Scan for the cell matching the given text and deliver its [x, y] coordinate at center. 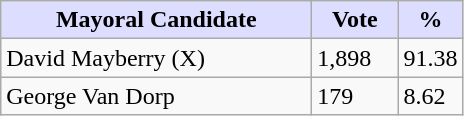
George Van Dorp [156, 96]
91.38 [430, 58]
% [430, 20]
8.62 [430, 96]
David Mayberry (X) [156, 58]
179 [355, 96]
1,898 [355, 58]
Vote [355, 20]
Mayoral Candidate [156, 20]
